Return [x, y] of the center of cell containing provided text 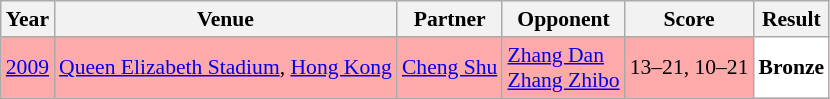
2009 [28, 68]
Year [28, 19]
Score [690, 19]
Zhang Dan Zhang Zhibo [563, 68]
Cheng Shu [450, 68]
13–21, 10–21 [690, 68]
Queen Elizabeth Stadium, Hong Kong [226, 68]
Result [792, 19]
Opponent [563, 19]
Partner [450, 19]
Venue [226, 19]
Bronze [792, 68]
